Return (X, Y) of the center of cell containing provided text 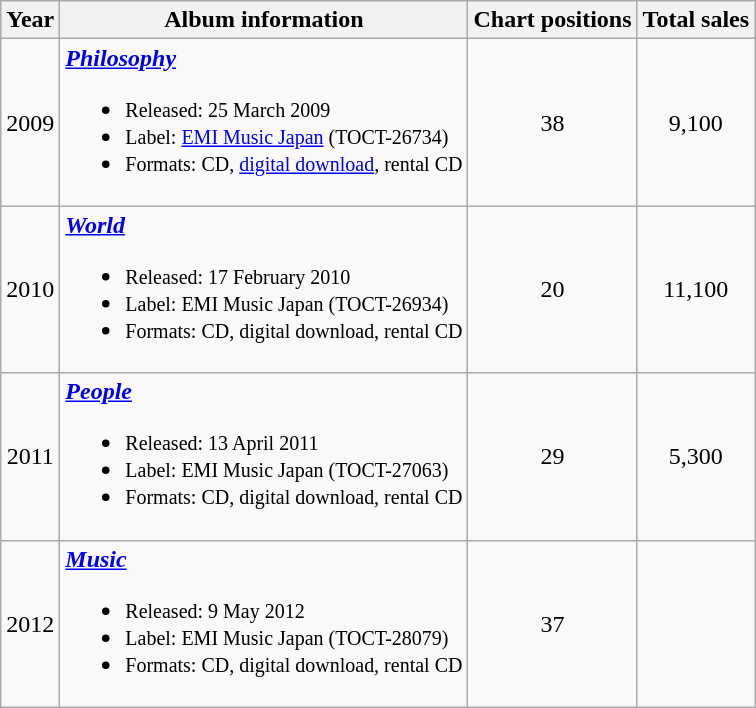
2010 (30, 290)
9,100 (696, 122)
2009 (30, 122)
38 (552, 122)
2012 (30, 624)
37 (552, 624)
PhilosophyReleased: 25 March 2009Label: EMI Music Japan (TOCT-26734)Formats: CD, digital download, rental CD (264, 122)
29 (552, 456)
Album information (264, 20)
11,100 (696, 290)
2011 (30, 456)
PeopleReleased: 13 April 2011Label: EMI Music Japan (TOCT-27063)Formats: CD, digital download, rental CD (264, 456)
WorldReleased: 17 February 2010Label: EMI Music Japan (TOCT-26934)Formats: CD, digital download, rental CD (264, 290)
Total sales (696, 20)
20 (552, 290)
Year (30, 20)
MusicReleased: 9 May 2012Label: EMI Music Japan (TOCT-28079)Formats: CD, digital download, rental CD (264, 624)
5,300 (696, 456)
Chart positions (552, 20)
